From the cell containing the given text, extract its center point as (X, Y) coordinate. 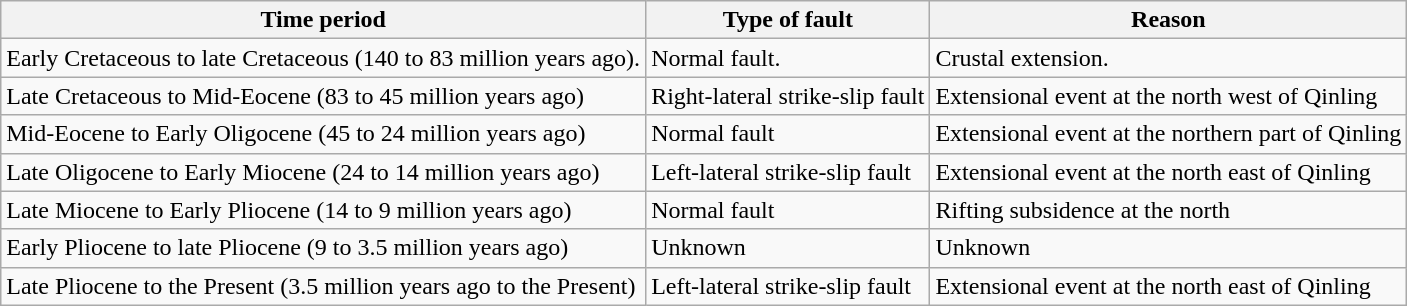
Late Oligocene to Early Miocene (24 to 14 million years ago) (324, 172)
Reason (1168, 20)
Normal fault. (788, 58)
Crustal extension. (1168, 58)
Extensional event at the northern part of Qinling (1168, 134)
Late Cretaceous to Mid-Eocene (83 to 45 million years ago) (324, 96)
Mid-Eocene to Early Oligocene (45 to 24 million years ago) (324, 134)
Time period (324, 20)
Early Pliocene to late Pliocene (9 to 3.5 million years ago) (324, 248)
Early Cretaceous to late Cretaceous (140 to 83 million years ago). (324, 58)
Late Miocene to Early Pliocene (14 to 9 million years ago) (324, 210)
Extensional event at the north west of Qinling (1168, 96)
Right-lateral strike-slip fault (788, 96)
Late Pliocene to the Present (3.5 million years ago to the Present) (324, 286)
Rifting subsidence at the north (1168, 210)
Type of fault (788, 20)
